Return the (x, y) coordinate for the center point of the cell that contains the specified text.  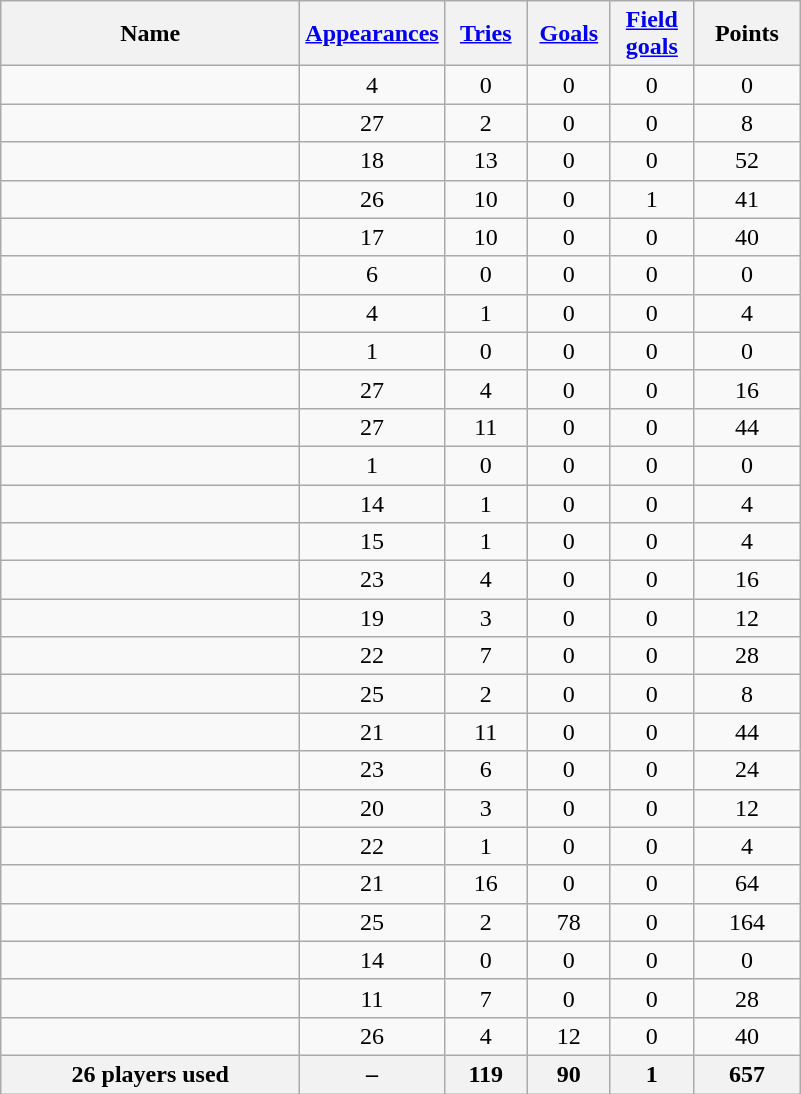
119 (486, 1074)
64 (746, 884)
26 players used (150, 1074)
Name (150, 34)
Appearances (372, 34)
18 (372, 161)
13 (486, 161)
15 (372, 542)
24 (746, 770)
78 (568, 922)
Field goals (652, 34)
19 (372, 618)
– (372, 1074)
52 (746, 161)
Points (746, 34)
164 (746, 922)
Goals (568, 34)
Tries (486, 34)
20 (372, 808)
17 (372, 237)
41 (746, 199)
657 (746, 1074)
90 (568, 1074)
